Pinpoint the cell where the given text exists, returning its (X, Y) midpoint coordinate. 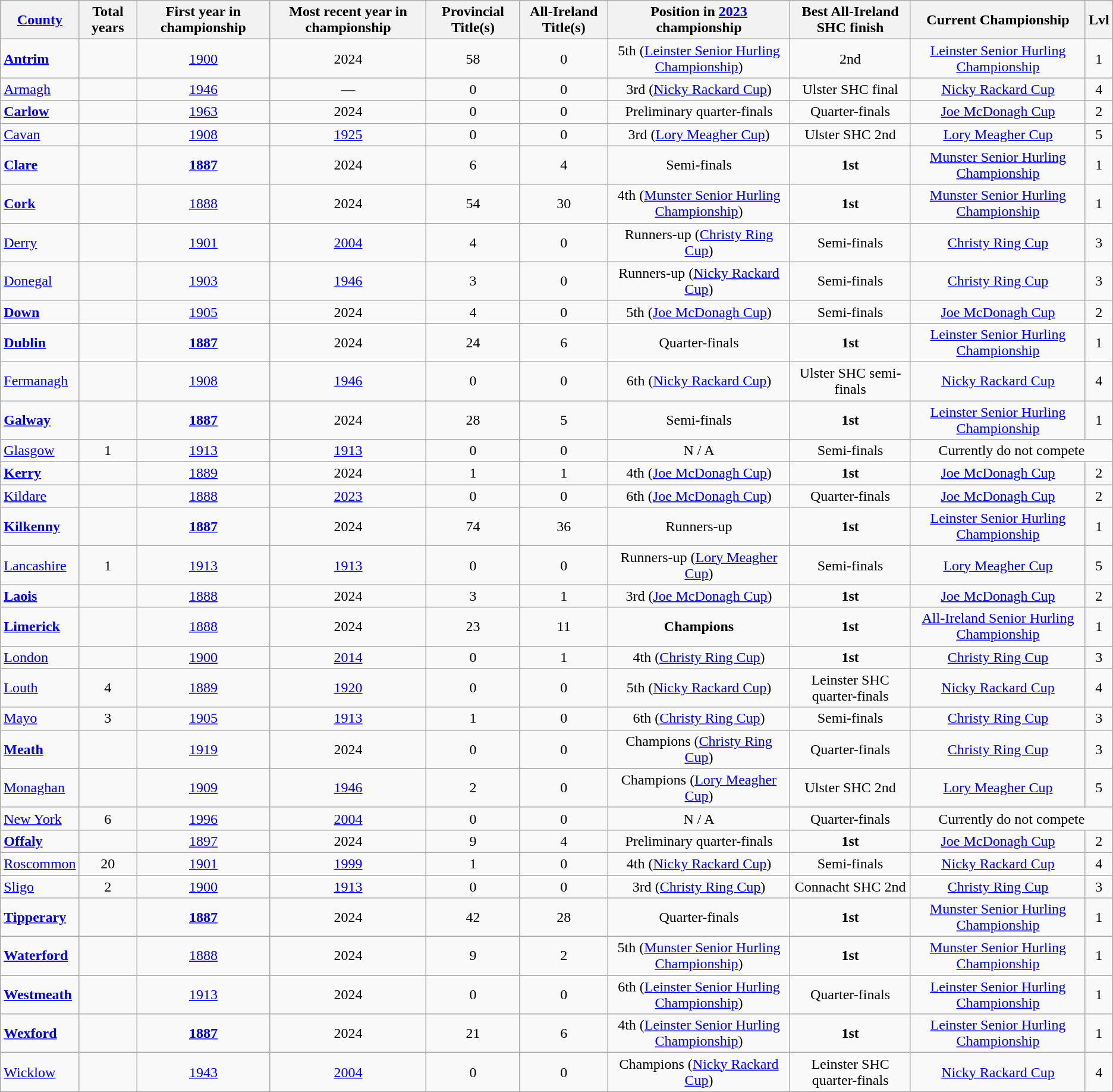
Derry (40, 243)
Connacht SHC 2nd (850, 887)
3rd (Christy Ring Cup) (699, 887)
4th (Christy Ring Cup) (699, 657)
Offaly (40, 841)
2023 (348, 496)
3rd (Nicky Rackard Cup) (699, 89)
24 (473, 343)
Glasgow (40, 451)
— (348, 89)
1996 (203, 818)
1903 (203, 281)
Laois (40, 596)
Fermanagh (40, 381)
Champions (Christy Ring Cup) (699, 749)
Monaghan (40, 787)
Champions (Lory Meagher Cup) (699, 787)
Roscommon (40, 864)
Donegal (40, 281)
42 (473, 917)
6th (Christy Ring Cup) (699, 718)
Tipperary (40, 917)
Carlow (40, 112)
74 (473, 527)
1897 (203, 841)
Current Championship (998, 20)
Champions (699, 627)
3rd (Joe McDonagh Cup) (699, 596)
Sligo (40, 887)
5th (Munster Senior Hurling Championship) (699, 956)
Wexford (40, 1034)
4th (Nicky Rackard Cup) (699, 864)
New York (40, 818)
Down (40, 312)
1909 (203, 787)
Kildare (40, 496)
Clare (40, 165)
3rd (Lory Meagher Cup) (699, 134)
Mayo (40, 718)
Total years (108, 20)
58 (473, 58)
1925 (348, 134)
5th (Nicky Rackard Cup) (699, 688)
Cavan (40, 134)
Ulster SHC final (850, 89)
Kerry (40, 473)
Champions (Nicky Rackard Cup) (699, 1072)
1963 (203, 112)
23 (473, 627)
54 (473, 203)
5th (Leinster Senior Hurling Championship) (699, 58)
Waterford (40, 956)
Kilkenny (40, 527)
1943 (203, 1072)
1999 (348, 864)
Runners-up (Nicky Rackard Cup) (699, 281)
Position in 2023 championship (699, 20)
Westmeath (40, 994)
Louth (40, 688)
All-Ireland Title(s) (564, 20)
5th (Joe McDonagh Cup) (699, 312)
6th (Joe McDonagh Cup) (699, 496)
Limerick (40, 627)
London (40, 657)
Provincial Title(s) (473, 20)
1920 (348, 688)
1919 (203, 749)
20 (108, 864)
Wicklow (40, 1072)
Armagh (40, 89)
30 (564, 203)
Dublin (40, 343)
Cork (40, 203)
Most recent year in championship (348, 20)
Galway (40, 420)
11 (564, 627)
2nd (850, 58)
Runners-up (Lory Meagher Cup) (699, 565)
County (40, 20)
First year in championship (203, 20)
Antrim (40, 58)
Runners-up (699, 527)
4th (Leinster Senior Hurling Championship) (699, 1034)
6th (Leinster Senior Hurling Championship) (699, 994)
6th (Nicky Rackard Cup) (699, 381)
4th (Munster Senior Hurling Championship) (699, 203)
2014 (348, 657)
Meath (40, 749)
Ulster SHC semi-finals (850, 381)
Lvl (1099, 20)
Runners-up (Christy Ring Cup) (699, 243)
Best All-Ireland SHC finish (850, 20)
Lancashire (40, 565)
All-Ireland Senior Hurling Championship (998, 627)
36 (564, 527)
4th (Joe McDonagh Cup) (699, 473)
21 (473, 1034)
